Provide the [X, Y] coordinate of the cell's center where the given text is located.  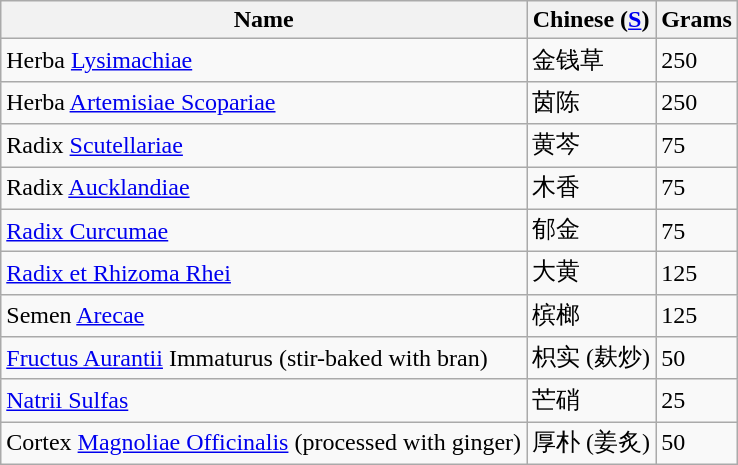
Radix Scutellariae [264, 146]
厚朴 (姜炙) [592, 444]
Chinese (S) [592, 20]
木香 [592, 188]
枳实 (麸炒) [592, 358]
黄芩 [592, 146]
Herba Artemisiae Scopariae [264, 102]
郁金 [592, 230]
Radix Aucklandiae [264, 188]
芒硝 [592, 400]
Name [264, 20]
槟榔 [592, 316]
大黄 [592, 274]
Radix Curcumae [264, 230]
Natrii Sulfas [264, 400]
Grams [697, 20]
金钱草 [592, 60]
Herba Lysimachiae [264, 60]
Cortex Magnoliae Officinalis (processed with ginger) [264, 444]
25 [697, 400]
Semen Arecae [264, 316]
茵陈 [592, 102]
Radix et Rhizoma Rhei [264, 274]
Fructus Aurantii Immaturus (stir-baked with bran) [264, 358]
